Find where the given text appears and provide that cell's center as [x, y] coordinate. 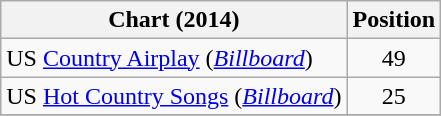
Position [394, 20]
25 [394, 96]
Chart (2014) [174, 20]
49 [394, 58]
US Hot Country Songs (Billboard) [174, 96]
US Country Airplay (Billboard) [174, 58]
